Detect which cell encompasses the target text, then output its [X, Y] center coordinate. 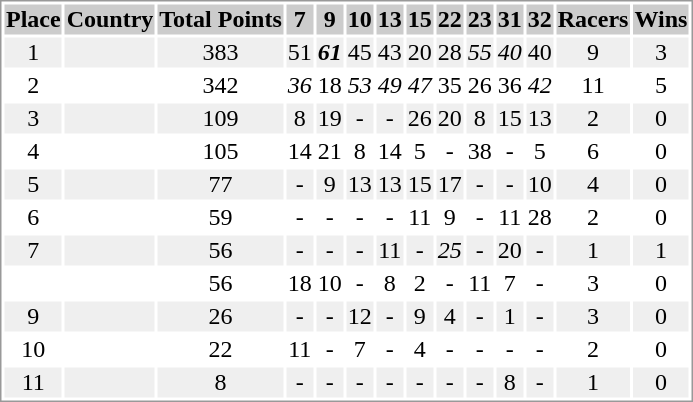
Total Points [220, 19]
35 [450, 85]
21 [330, 151]
49 [390, 85]
32 [540, 19]
42 [540, 85]
45 [360, 53]
53 [360, 85]
31 [510, 19]
Country [110, 19]
47 [420, 85]
51 [300, 53]
25 [450, 251]
23 [480, 19]
Place [33, 19]
Wins [661, 19]
109 [220, 119]
77 [220, 185]
38 [480, 151]
12 [360, 317]
55 [480, 53]
105 [220, 151]
59 [220, 217]
Racers [593, 19]
17 [450, 185]
19 [330, 119]
383 [220, 53]
43 [390, 53]
61 [330, 53]
342 [220, 85]
